Detect which cell encompasses the target text, then output its (x, y) center coordinate. 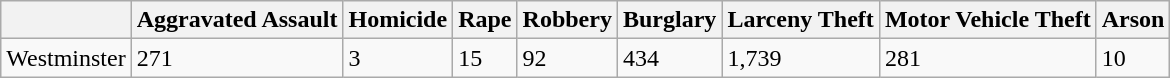
271 (237, 58)
15 (485, 58)
Westminster (66, 58)
Robbery (567, 20)
10 (1133, 58)
434 (669, 58)
Burglary (669, 20)
1,739 (801, 58)
Rape (485, 20)
281 (988, 58)
Arson (1133, 20)
Larceny Theft (801, 20)
Homicide (398, 20)
92 (567, 58)
3 (398, 58)
Motor Vehicle Theft (988, 20)
Aggravated Assault (237, 20)
